Determine the (X, Y) coordinate at the center of the cell enclosing the given text.  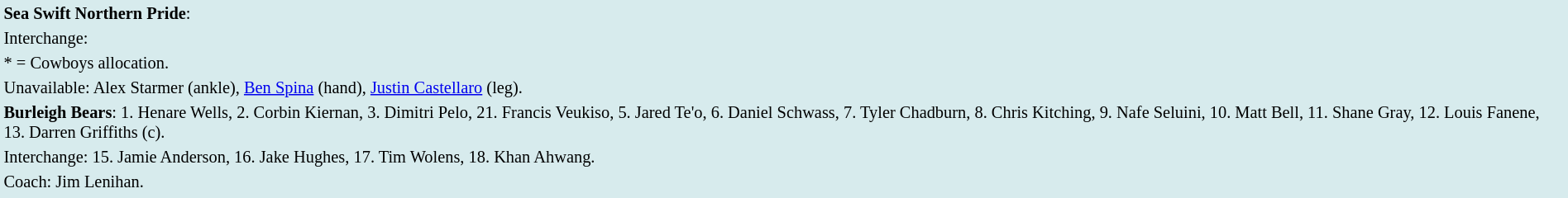
Coach: Jim Lenihan. (784, 181)
* = Cowboys allocation. (784, 63)
Unavailable: Alex Starmer (ankle), Ben Spina (hand), Justin Castellaro (leg). (784, 87)
Interchange: 15. Jamie Anderson, 16. Jake Hughes, 17. Tim Wolens, 18. Khan Ahwang. (784, 157)
Interchange: (784, 38)
Sea Swift Northern Pride: (784, 13)
